Identify which cell holds the provided text, then report its [X, Y] central coordinate. 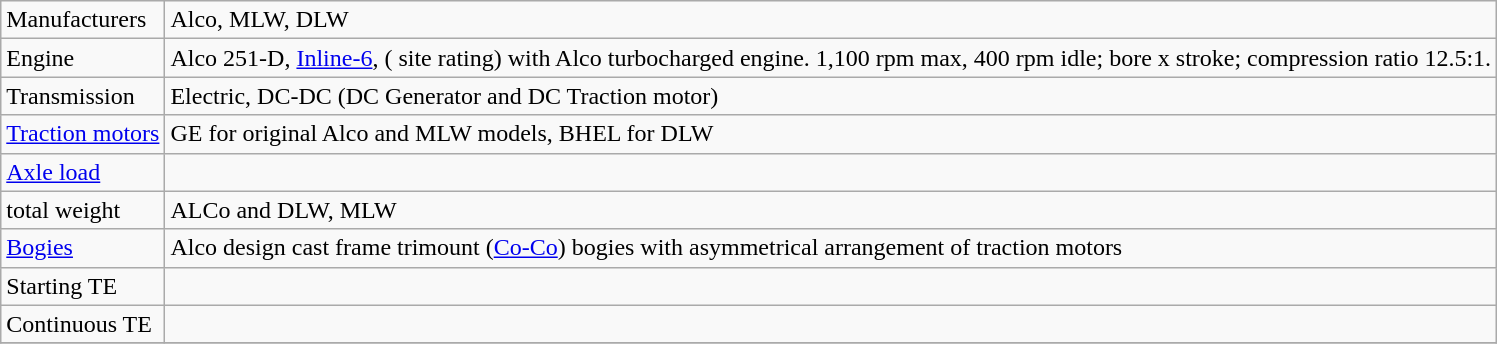
Transmission [83, 96]
Alco 251-D, Inline-6, ( site rating) with Alco turbocharged engine. 1,100 rpm max, 400 rpm idle; bore x stroke; compression ratio 12.5:1. [831, 58]
Starting TE [83, 286]
Axle load [83, 172]
Manufacturers [83, 20]
Alco design cast frame trimount (Co-Co) bogies with asymmetrical arrangement of traction motors [831, 248]
Continuous TE [83, 324]
total weight [83, 210]
Engine [83, 58]
Electric, DC-DC (DC Generator and DC Traction motor) [831, 96]
Bogies [83, 248]
Traction motors [83, 134]
GE for original Alco and MLW models, BHEL for DLW [831, 134]
Alco, MLW, DLW [831, 20]
ALCo and DLW, MLW [831, 210]
